Locate the cell with the specified text and output its [X, Y] center coordinate. 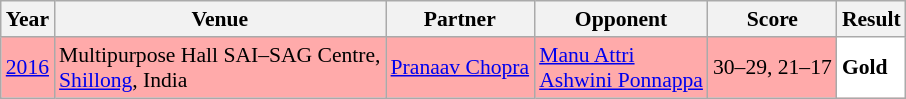
Partner [460, 19]
Venue [220, 19]
2016 [28, 68]
Result [872, 19]
Pranaav Chopra [460, 68]
Multipurpose Hall SAI–SAG Centre,Shillong, India [220, 68]
Score [772, 19]
Opponent [621, 19]
Gold [872, 68]
Year [28, 19]
Manu Attri Ashwini Ponnappa [621, 68]
30–29, 21–17 [772, 68]
